Provide the (x, y) coordinate of the cell's center where the given text is located.  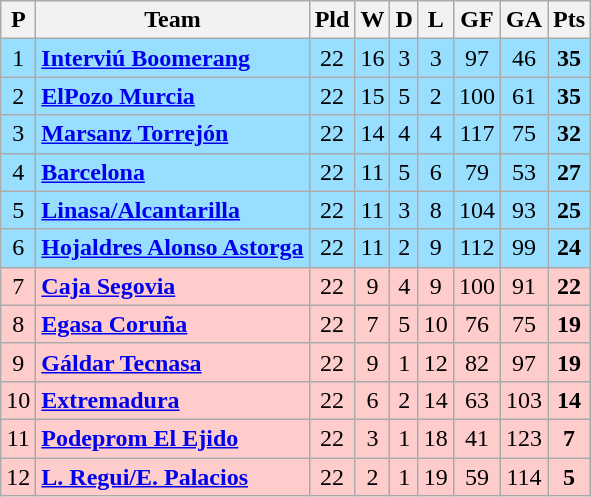
91 (524, 286)
15 (372, 96)
Caja Segovia (172, 286)
Pts (570, 20)
ElPozo Murcia (172, 96)
W (372, 20)
P (18, 20)
GA (524, 20)
32 (570, 134)
123 (524, 438)
Hojaldres Alonso Astorga (172, 248)
Podeprom El Ejido (172, 438)
53 (524, 172)
Extremadura (172, 400)
18 (436, 438)
Interviú Boomerang (172, 58)
93 (524, 210)
25 (570, 210)
61 (524, 96)
63 (476, 400)
41 (476, 438)
GF (476, 20)
104 (476, 210)
Pld (332, 20)
16 (372, 58)
Egasa Coruña (172, 324)
Marsanz Torrejón (172, 134)
59 (476, 477)
Barcelona (172, 172)
27 (570, 172)
117 (476, 134)
112 (476, 248)
D (404, 20)
46 (524, 58)
76 (476, 324)
Gáldar Tecnasa (172, 362)
79 (476, 172)
Linasa/Alcantarilla (172, 210)
L. Regui/E. Palacios (172, 477)
Team (172, 20)
L (436, 20)
114 (524, 477)
99 (524, 248)
82 (476, 362)
24 (570, 248)
103 (524, 400)
